Determine the (x, y) coordinate at the center of the cell enclosing the given text.  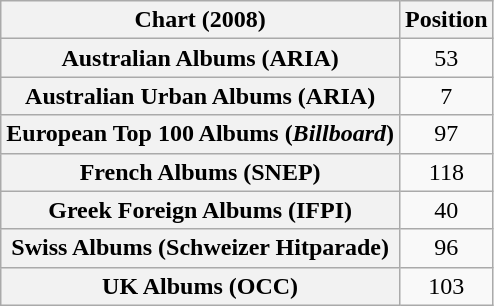
French Albums (SNEP) (200, 172)
Greek Foreign Albums (IFPI) (200, 210)
UK Albums (OCC) (200, 286)
53 (446, 58)
118 (446, 172)
97 (446, 134)
40 (446, 210)
Position (446, 20)
Swiss Albums (Schweizer Hitparade) (200, 248)
Chart (2008) (200, 20)
103 (446, 286)
European Top 100 Albums (Billboard) (200, 134)
Australian Albums (ARIA) (200, 58)
Australian Urban Albums (ARIA) (200, 96)
96 (446, 248)
7 (446, 96)
